Output the (X, Y) coordinate of the center of the cell containing the given text.  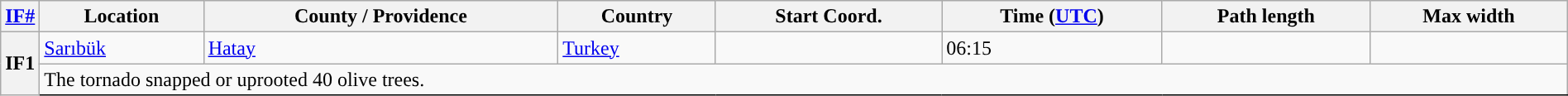
IF1 (20, 64)
Max width (1469, 17)
Hatay (380, 48)
Start Coord. (829, 17)
Sarıbük (122, 48)
Turkey (637, 48)
Country (637, 17)
County / Providence (380, 17)
06:15 (1052, 48)
Path length (1266, 17)
IF# (20, 17)
Time (UTC) (1052, 17)
The tornado snapped or uprooted 40 olive trees. (804, 79)
Location (122, 17)
